Pinpoint the cell where the given text exists, returning its (X, Y) midpoint coordinate. 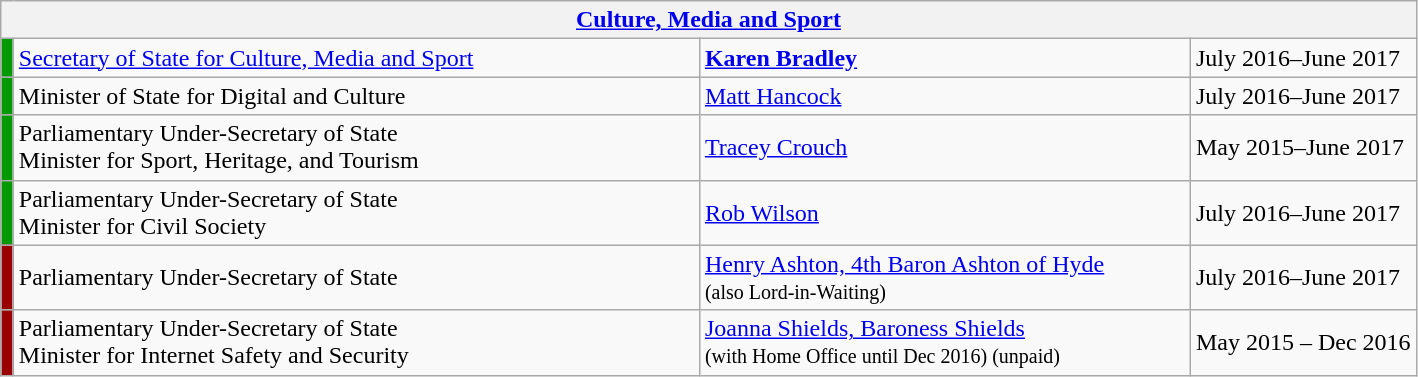
Culture, Media and Sport (708, 20)
May 2015 – Dec 2016 (1303, 342)
Rob Wilson (944, 212)
Parliamentary Under-Secretary of State (356, 278)
Parliamentary Under-Secretary of State Minister for Civil Society (356, 212)
Matt Hancock (944, 96)
Parliamentary Under-Secretary of State Minister for Sport, Heritage, and Tourism (356, 148)
Parliamentary Under-Secretary of State Minister for Internet Safety and Security (356, 342)
Tracey Crouch (944, 148)
Joanna Shields, Baroness Shields(with Home Office until Dec 2016) (unpaid) (944, 342)
Karen Bradley (944, 58)
Henry Ashton, 4th Baron Ashton of Hyde(also Lord-in-Waiting) (944, 278)
Secretary of State for Culture, Media and Sport (356, 58)
May 2015–June 2017 (1303, 148)
Minister of State for Digital and Culture (356, 96)
